Scan for the cell matching the given text and deliver its [x, y] coordinate at center. 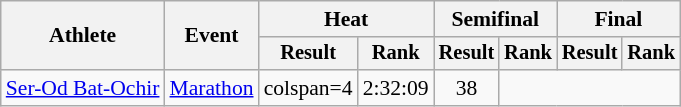
Semifinal [496, 19]
Ser-Od Bat-Ochir [83, 88]
Marathon [212, 88]
Heat [346, 19]
2:32:09 [396, 88]
Athlete [83, 36]
Final [618, 19]
38 [467, 88]
colspan=4 [308, 88]
Event [212, 36]
